Return (X, Y) of the center of cell containing provided text 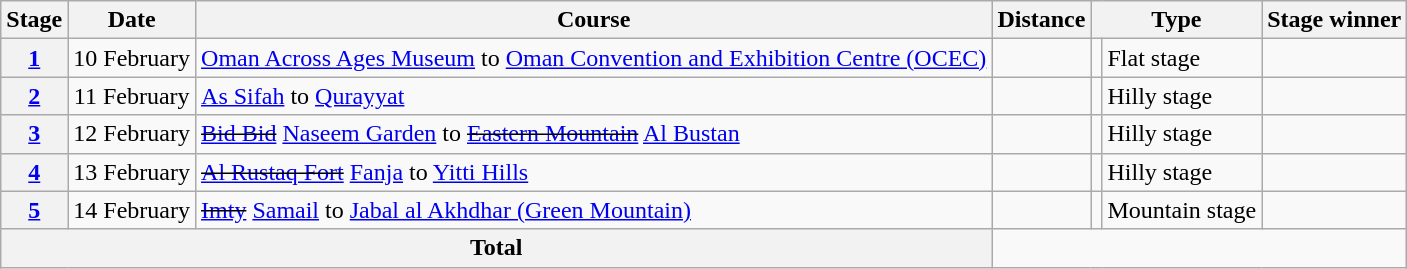
14 February (132, 210)
5 (34, 210)
Total (496, 248)
Oman Across Ages Museum to Oman Convention and Exhibition Centre (OCEC) (594, 58)
3 (34, 134)
Date (132, 20)
1 (34, 58)
4 (34, 172)
10 February (132, 58)
Course (594, 20)
As Sifah to Qurayyat (594, 96)
Al Rustaq Fort Fanja to Yitti Hills (594, 172)
12 February (132, 134)
Imty Samail to Jabal al Akhdhar (Green Mountain) (594, 210)
Type (1176, 20)
Stage winner (1334, 20)
Bid Bid Naseem Garden to Eastern Mountain Al Bustan (594, 134)
Flat stage (1182, 58)
Mountain stage (1182, 210)
Distance (1042, 20)
13 February (132, 172)
2 (34, 96)
Stage (34, 20)
11 February (132, 96)
